For the text-containing cell, return its midpoint in [x, y] coordinate format. 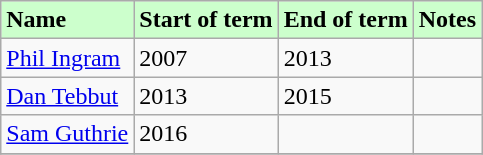
Start of term [206, 20]
Name [68, 20]
2016 [206, 134]
Sam Guthrie [68, 134]
2007 [206, 58]
End of term [346, 20]
Phil Ingram [68, 58]
Notes [447, 20]
2015 [346, 96]
Dan Tebbut [68, 96]
